Return the [x, y] coordinate for the center point of the cell that contains the specified text.  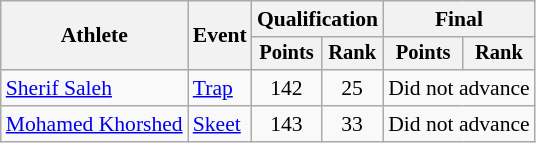
143 [286, 124]
142 [286, 88]
Athlete [94, 36]
Final [459, 19]
Event [220, 36]
Qualification [318, 19]
Mohamed Khorshed [94, 124]
Trap [220, 88]
33 [352, 124]
25 [352, 88]
Sherif Saleh [94, 88]
Skeet [220, 124]
